Pinpoint the cell where the given text exists, returning its (x, y) midpoint coordinate. 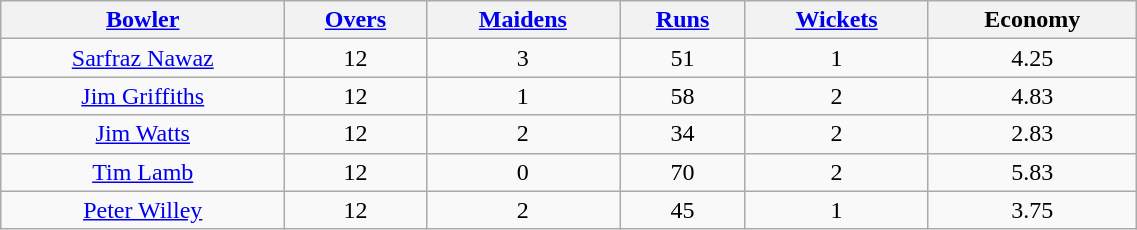
45 (683, 210)
Overs (356, 20)
Sarfraz Nawaz (143, 58)
Bowler (143, 20)
58 (683, 96)
0 (523, 172)
Economy (1032, 20)
Wickets (836, 20)
Maidens (523, 20)
Jim Griffiths (143, 96)
51 (683, 58)
5.83 (1032, 172)
Runs (683, 20)
3.75 (1032, 210)
34 (683, 134)
2.83 (1032, 134)
Tim Lamb (143, 172)
Jim Watts (143, 134)
4.83 (1032, 96)
Peter Willey (143, 210)
3 (523, 58)
4.25 (1032, 58)
70 (683, 172)
